Determine the (x, y) coordinate at the center of the cell enclosing the given text.  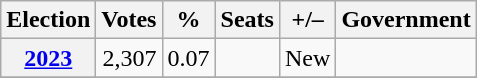
Seats (247, 20)
2023 (48, 58)
2,307 (129, 58)
% (188, 20)
Votes (129, 20)
0.07 (188, 58)
Election (48, 20)
Government (406, 20)
New (307, 58)
+/– (307, 20)
